Return [X, Y] of the center of cell containing provided text 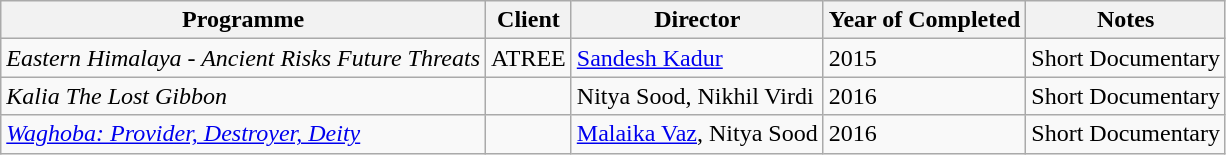
Nitya Sood, Nikhil Virdi [697, 96]
Eastern Himalaya - Ancient Risks Future Threats [244, 58]
Year of Completed [924, 20]
Director [697, 20]
Programme [244, 20]
Sandesh Kadur [697, 58]
Kalia The Lost Gibbon [244, 96]
Waghoba: Provider, Destroyer, Deity [244, 134]
Malaika Vaz, Nitya Sood [697, 134]
ATREE [529, 58]
Client [529, 20]
Notes [1126, 20]
2015 [924, 58]
